For the text-containing cell, return its midpoint in (X, Y) coordinate format. 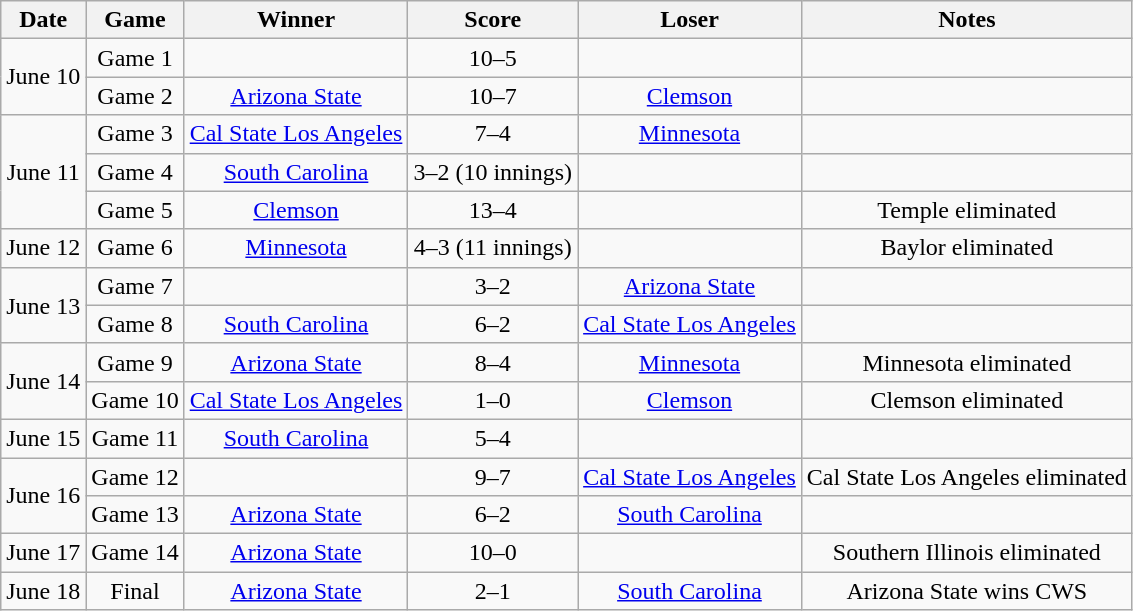
June 12 (44, 248)
13–4 (493, 210)
Game 6 (135, 248)
June 14 (44, 381)
3–2 (10 innings) (493, 172)
June 15 (44, 438)
June 11 (44, 172)
June 13 (44, 305)
Game 5 (135, 210)
Game 12 (135, 477)
Game 4 (135, 172)
Baylor eliminated (966, 248)
Game 11 (135, 438)
Notes (966, 20)
Game 9 (135, 362)
10–7 (493, 96)
Game 3 (135, 134)
Date (44, 20)
Temple eliminated (966, 210)
June 18 (44, 591)
4–3 (11 innings) (493, 248)
1–0 (493, 400)
5–4 (493, 438)
Minnesota eliminated (966, 362)
Game 7 (135, 286)
Winner (296, 20)
Final (135, 591)
2–1 (493, 591)
Game (135, 20)
Score (493, 20)
7–4 (493, 134)
Arizona State wins CWS (966, 591)
10–0 (493, 553)
8–4 (493, 362)
Clemson eliminated (966, 400)
Game 13 (135, 515)
June 10 (44, 77)
June 17 (44, 553)
Southern Illinois eliminated (966, 553)
June 16 (44, 496)
3–2 (493, 286)
9–7 (493, 477)
Game 8 (135, 324)
Game 14 (135, 553)
Game 10 (135, 400)
10–5 (493, 58)
Loser (690, 20)
Game 1 (135, 58)
Game 2 (135, 96)
Cal State Los Angeles eliminated (966, 477)
